Detect which cell encompasses the target text, then output its (x, y) center coordinate. 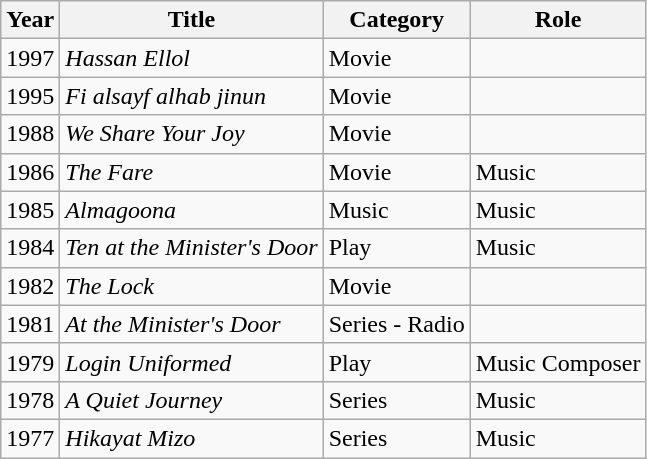
1984 (30, 248)
Ten at the Minister's Door (192, 248)
1979 (30, 362)
1982 (30, 286)
1997 (30, 58)
1995 (30, 96)
1985 (30, 210)
Almagoona (192, 210)
1981 (30, 324)
1988 (30, 134)
Hikayat Mizo (192, 438)
At the Minister's Door (192, 324)
Music Composer (558, 362)
1978 (30, 400)
Fi alsayf alhab jinun (192, 96)
Year (30, 20)
The Lock (192, 286)
Login Uniformed (192, 362)
Category (396, 20)
Hassan Ellol (192, 58)
1986 (30, 172)
A Quiet Journey (192, 400)
The Fare (192, 172)
Role (558, 20)
Series - Radio (396, 324)
Title (192, 20)
1977 (30, 438)
We Share Your Joy (192, 134)
